Extract the (x, y) coordinate from the center of the cell holding the provided text.  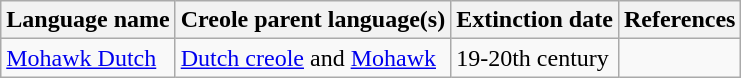
References (680, 20)
Dutch creole and Mohawk (312, 58)
Creole parent language(s) (312, 20)
19-20th century (535, 58)
Language name (88, 20)
Extinction date (535, 20)
Mohawk Dutch (88, 58)
